Search for the cell housing the specified text and yield its (x, y) center coordinate. 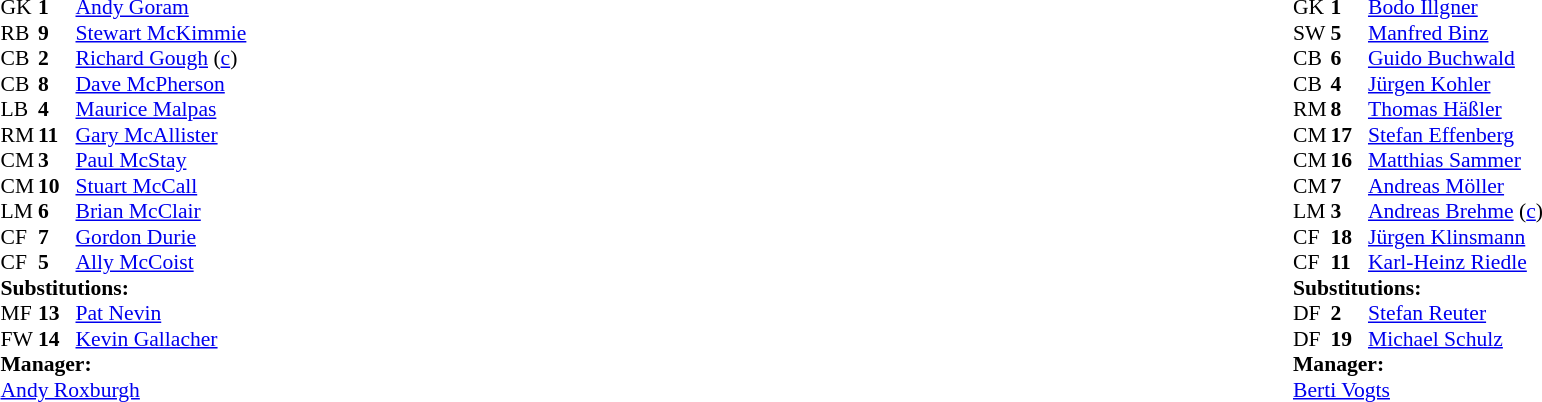
18 (1349, 237)
Maurice Malpas (162, 109)
14 (57, 339)
Dave McPherson (162, 84)
17 (1349, 135)
FW (19, 339)
RB (19, 33)
SW (1312, 33)
Gary McAllister (162, 135)
LB (19, 109)
19 (1349, 339)
MF (19, 313)
Gordon Durie (162, 237)
10 (57, 186)
Substitutions: (123, 288)
Brian McClair (162, 211)
Ally McCoist (162, 263)
Kevin Gallacher (162, 339)
Paul McStay (162, 161)
Pat Nevin (162, 313)
13 (57, 313)
Stuart McCall (162, 186)
Manager: (123, 365)
9 (57, 33)
Richard Gough (c) (162, 59)
Stewart McKimmie (162, 33)
16 (1349, 161)
